Identify which cell holds the provided text, then report its [X, Y] central coordinate. 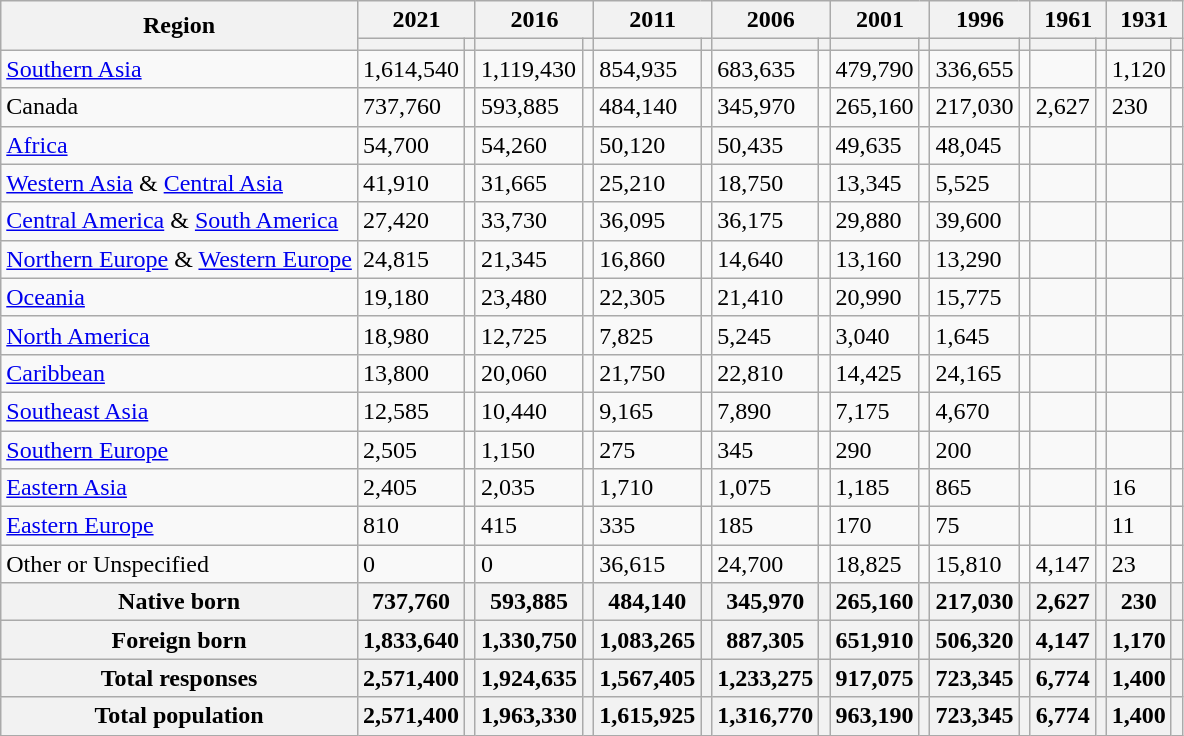
Western Asia & Central Asia [180, 183]
15,775 [974, 297]
24,700 [766, 564]
Africa [180, 145]
275 [648, 449]
North America [180, 335]
1961 [1068, 20]
7,175 [874, 411]
1,567,405 [648, 678]
20,990 [874, 297]
2,405 [410, 488]
2,505 [410, 449]
54,260 [528, 145]
15,810 [974, 564]
22,810 [766, 373]
48,045 [974, 145]
13,290 [974, 259]
1,963,330 [528, 716]
50,435 [766, 145]
Other or Unspecified [180, 564]
25,210 [648, 183]
Region [180, 26]
Total responses [180, 678]
24,815 [410, 259]
16,860 [648, 259]
10,440 [528, 411]
Native born [180, 602]
27,420 [410, 221]
2016 [534, 20]
39,600 [974, 221]
1,150 [528, 449]
Oceania [180, 297]
36,095 [648, 221]
506,320 [974, 640]
Canada [180, 107]
9,165 [648, 411]
170 [874, 526]
31,665 [528, 183]
Foreign born [180, 640]
2,035 [528, 488]
Southern Europe [180, 449]
200 [974, 449]
2011 [653, 20]
683,635 [766, 69]
415 [528, 526]
49,635 [874, 145]
5,245 [766, 335]
23,480 [528, 297]
2006 [771, 20]
1,119,430 [528, 69]
5,525 [974, 183]
479,790 [874, 69]
1,833,640 [410, 640]
Central America & South America [180, 221]
1,710 [648, 488]
963,190 [874, 716]
13,800 [410, 373]
1,615,925 [648, 716]
2021 [416, 20]
21,750 [648, 373]
1,330,750 [528, 640]
Northern Europe & Western Europe [180, 259]
865 [974, 488]
13,160 [874, 259]
18,825 [874, 564]
1,316,770 [766, 716]
7,825 [648, 335]
1,614,540 [410, 69]
1,924,635 [528, 678]
19,180 [410, 297]
22,305 [648, 297]
41,910 [410, 183]
917,075 [874, 678]
Eastern Asia [180, 488]
7,890 [766, 411]
1,645 [974, 335]
1,170 [1138, 640]
29,880 [874, 221]
14,425 [874, 373]
18,980 [410, 335]
50,120 [648, 145]
2001 [880, 20]
1,120 [1138, 69]
1996 [980, 20]
1,233,275 [766, 678]
Southern Asia [180, 69]
4,670 [974, 411]
3,040 [874, 335]
1,083,265 [648, 640]
54,700 [410, 145]
23 [1138, 564]
16 [1138, 488]
36,175 [766, 221]
Total population [180, 716]
345 [766, 449]
887,305 [766, 640]
13,345 [874, 183]
185 [766, 526]
36,615 [648, 564]
1,075 [766, 488]
12,725 [528, 335]
Caribbean [180, 373]
651,910 [874, 640]
75 [974, 526]
14,640 [766, 259]
24,165 [974, 373]
1931 [1144, 20]
336,655 [974, 69]
1,185 [874, 488]
11 [1138, 526]
21,410 [766, 297]
Southeast Asia [180, 411]
854,935 [648, 69]
33,730 [528, 221]
21,345 [528, 259]
20,060 [528, 373]
290 [874, 449]
810 [410, 526]
335 [648, 526]
18,750 [766, 183]
Eastern Europe [180, 526]
12,585 [410, 411]
